Scan for the cell matching the given text and deliver its (x, y) coordinate at center. 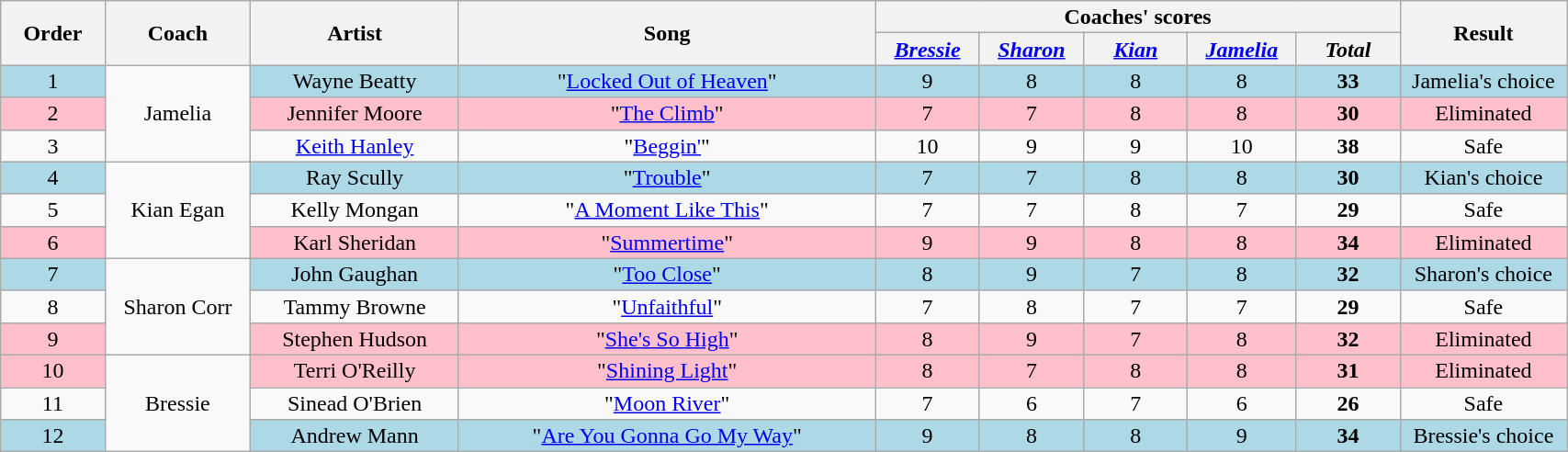
26 (1348, 404)
Sharon's choice (1483, 274)
2 (53, 114)
Karl Sheridan (355, 243)
12 (53, 435)
Bressie's choice (1483, 435)
"Summertime" (667, 243)
Wayne Beatty (355, 81)
Order (53, 33)
Artist (355, 33)
"She's So High" (667, 338)
Terri O'Reilly (355, 371)
11 (53, 404)
38 (1348, 145)
Tammy Browne (355, 307)
Kian Egan (178, 209)
Song (667, 33)
"Beggin'" (667, 145)
"Trouble" (667, 178)
"Are You Gonna Go My Way" (667, 435)
Kelly Mongan (355, 209)
Total (1348, 50)
Sinead O'Brien (355, 404)
Keith Hanley (355, 145)
Result (1483, 33)
Jamelia's choice (1483, 81)
Sharon (1031, 50)
John Gaughan (355, 274)
"Locked Out of Heaven" (667, 81)
Jennifer Moore (355, 114)
Kian (1135, 50)
"A Moment Like This" (667, 209)
"Unfaithful" (667, 307)
4 (53, 178)
"Moon River" (667, 404)
Coach (178, 33)
"Shining Light" (667, 371)
Andrew Mann (355, 435)
31 (1348, 371)
Stephen Hudson (355, 338)
Ray Scully (355, 178)
Kian's choice (1483, 178)
"Too Close" (667, 274)
Sharon Corr (178, 307)
1 (53, 81)
3 (53, 145)
5 (53, 209)
Coaches' scores (1137, 17)
"The Climb" (667, 114)
33 (1348, 81)
